Return the (X, Y) coordinate for the center point of the cell that contains the specified text.  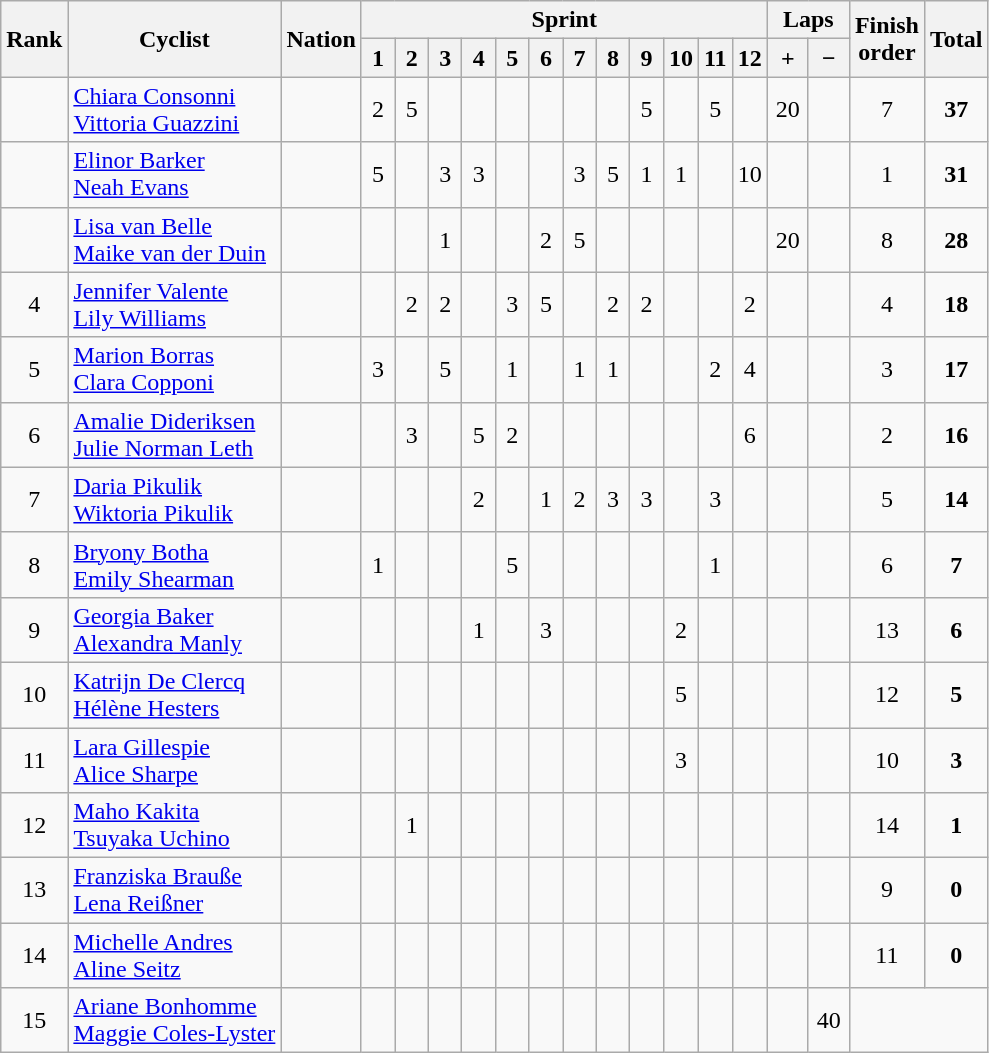
Elinor BarkerNeah Evans (174, 174)
15 (34, 1020)
Jennifer ValenteLily Williams (174, 304)
Bryony BothaEmily Shearman (174, 564)
Finishorder (886, 39)
18 (956, 304)
Ariane BonhommeMaggie Coles-Lyster (174, 1020)
Nation (321, 39)
Michelle AndresAline Seitz (174, 956)
Katrijn De ClercqHélène Hesters (174, 694)
− (828, 58)
16 (956, 434)
17 (956, 370)
31 (956, 174)
Maho KakitaTsuyaka Uchino (174, 826)
37 (956, 110)
Rank (34, 39)
28 (956, 240)
Marion BorrasClara Copponi (174, 370)
Amalie DideriksenJulie Norman Leth (174, 434)
Sprint (564, 20)
Cyclist (174, 39)
Daria PikulikWiktoria Pikulik (174, 500)
Georgia BakerAlexandra Manly (174, 630)
Lara GillespieAlice Sharpe (174, 760)
Chiara ConsonniVittoria Guazzini (174, 110)
Lisa van BelleMaike van der Duin (174, 240)
Laps (808, 20)
40 (828, 1020)
Total (956, 39)
+ (788, 58)
Franziska BraußeLena Reißner (174, 890)
